Detect which cell encompasses the target text, then output its [X, Y] center coordinate. 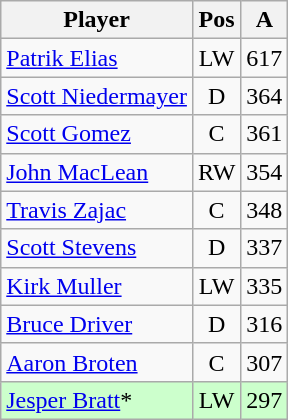
Player [97, 20]
RW [216, 172]
617 [264, 58]
297 [264, 400]
316 [264, 324]
John MacLean [97, 172]
335 [264, 286]
Scott Stevens [97, 248]
Travis Zajac [97, 210]
Patrik Elias [97, 58]
A [264, 20]
307 [264, 362]
Scott Niedermayer [97, 96]
364 [264, 96]
Jesper Bratt* [97, 400]
Pos [216, 20]
Scott Gomez [97, 134]
Aaron Broten [97, 362]
Bruce Driver [97, 324]
348 [264, 210]
354 [264, 172]
337 [264, 248]
361 [264, 134]
Kirk Muller [97, 286]
